Return the [x, y] coordinate for the center point of the cell that contains the specified text.  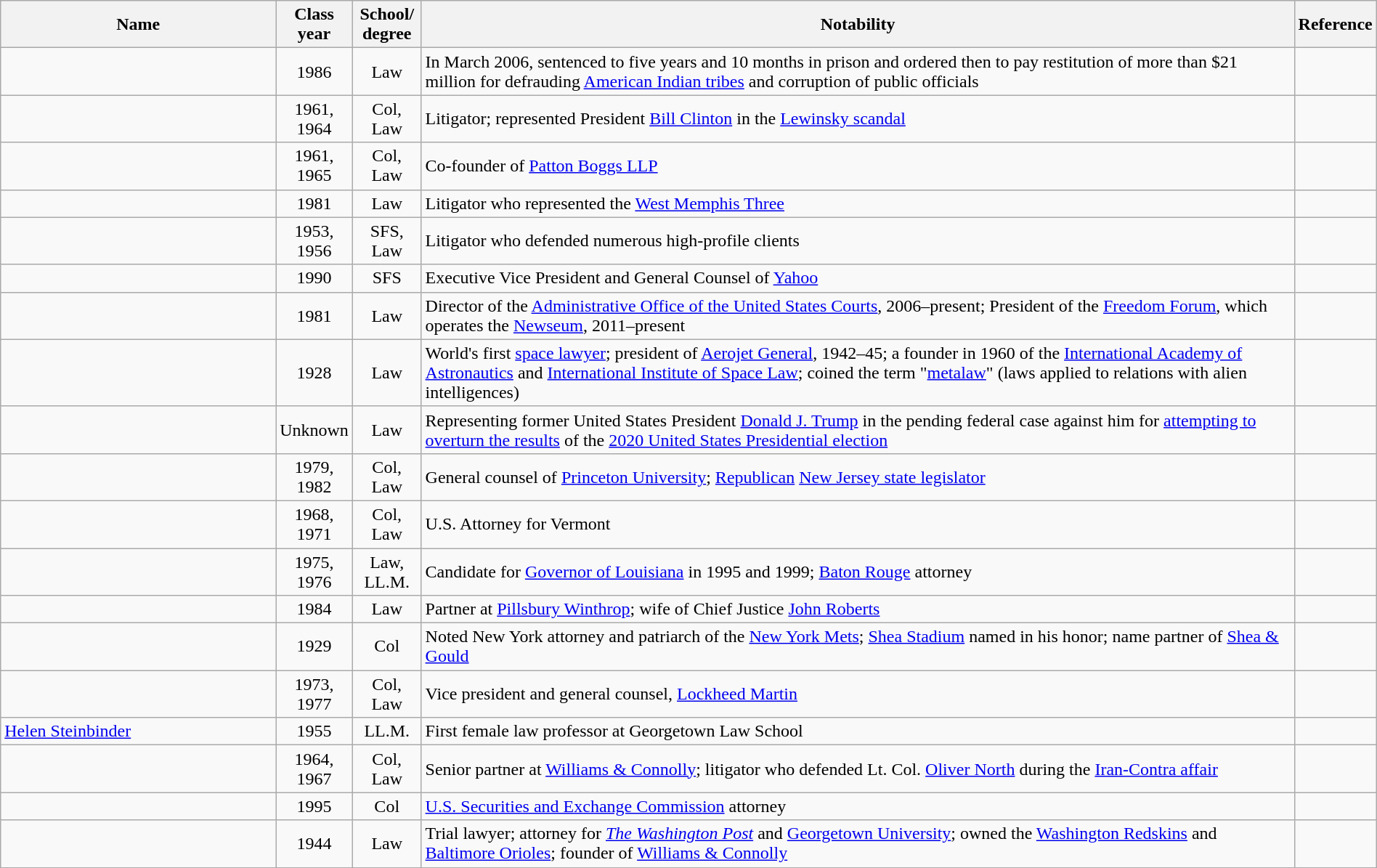
Law,LL.M. [386, 571]
1944 [314, 844]
1964,1967 [314, 768]
1990 [314, 278]
U.S. Attorney for Vermont [858, 524]
1928 [314, 373]
Reference [1335, 25]
1953,1956 [314, 241]
First female law professor at Georgetown Law School [858, 731]
Candidate for Governor of Louisiana in 1995 and 1999; Baton Rouge attorney [858, 571]
SFS,Law [386, 241]
1968,1971 [314, 524]
Litigator who defended numerous high-profile clients [858, 241]
Senior partner at Williams & Connolly; litigator who defended Lt. Col. Oliver North during the Iran-Contra affair [858, 768]
LL.M. [386, 731]
1955 [314, 731]
1973,1977 [314, 694]
Helen Steinbinder [138, 731]
Co-founder of Patton Boggs LLP [858, 166]
1961,1965 [314, 166]
1961,1964 [314, 119]
1984 [314, 609]
Litigator who represented the West Memphis Three [858, 203]
Litigator; represented President Bill Clinton in the Lewinsky scandal [858, 119]
U.S. Securities and Exchange Commission attorney [858, 806]
Notability [858, 25]
School/degree [386, 25]
General counsel of Princeton University; Republican New Jersey state legislator [858, 476]
Partner at Pillsbury Winthrop; wife of Chief Justice John Roberts [858, 609]
1929 [314, 646]
Name [138, 25]
1986 [314, 71]
Class year [314, 25]
Executive Vice President and General Counsel of Yahoo [858, 278]
1979,1982 [314, 476]
1995 [314, 806]
Unknown [314, 430]
Noted New York attorney and patriarch of the New York Mets; Shea Stadium named in his honor; name partner of Shea & Gould [858, 646]
SFS [386, 278]
Vice president and general counsel, Lockheed Martin [858, 694]
1975,1976 [314, 571]
